Return the [x, y] coordinate for the center point of the cell that contains the specified text.  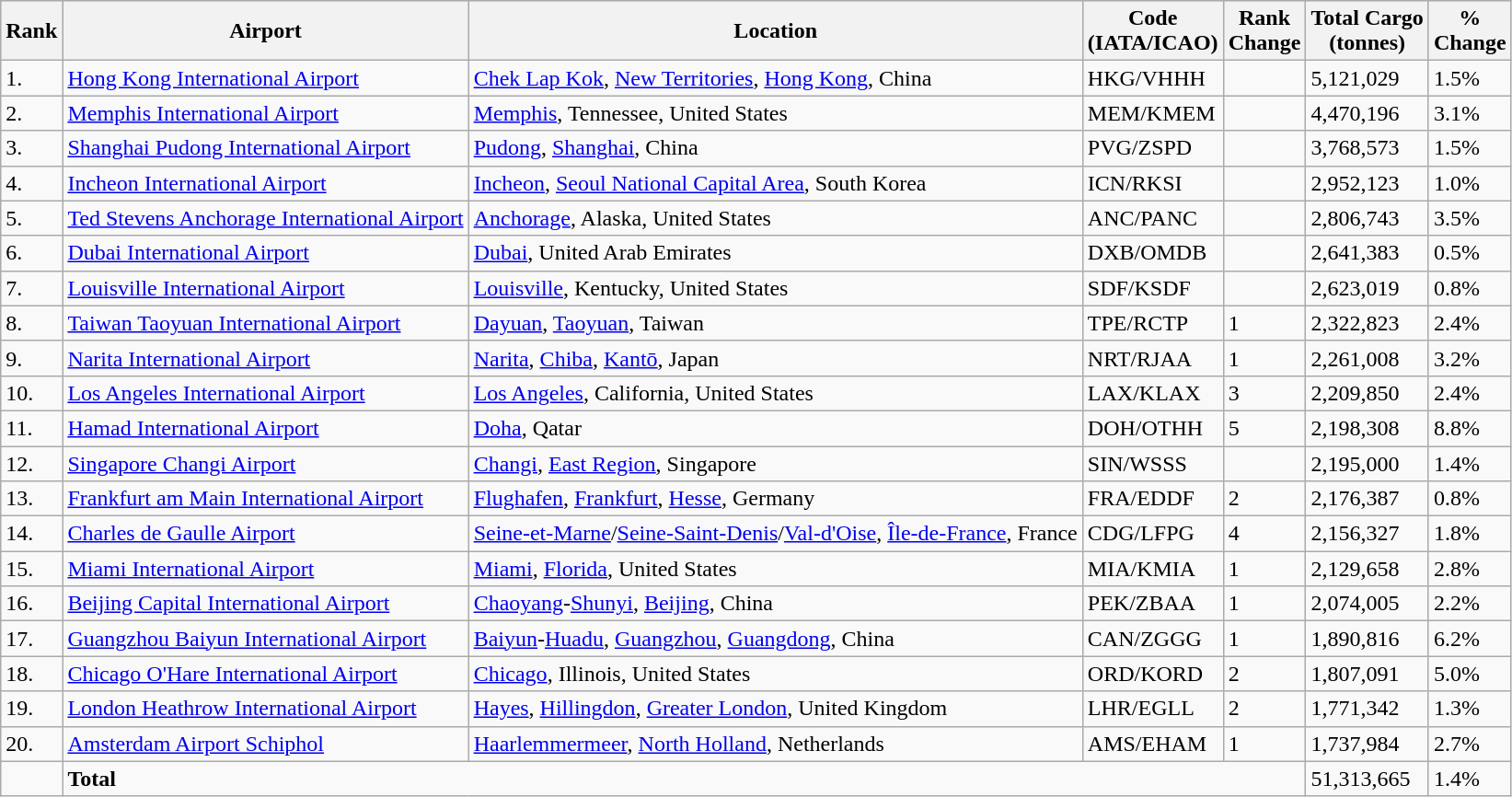
ORD/KORD [1152, 674]
Chicago, Illinois, United States [775, 674]
5. [31, 218]
MIA/KMIA [1152, 569]
2,261,008 [1368, 358]
RankChange [1264, 31]
Amsterdam Airport Schiphol [265, 744]
Miami, Florida, United States [775, 569]
Singapore Changi Airport [265, 463]
Louisville International Airport [265, 288]
12. [31, 463]
16. [31, 604]
London Heathrow International Airport [265, 709]
Memphis, Tennessee, United States [775, 113]
Frankfurt am Main International Airport [265, 499]
Changi, East Region, Singapore [775, 463]
%Change [1470, 31]
Haarlemmermeer, North Holland, Netherlands [775, 744]
Code(IATA/ICAO) [1152, 31]
8. [31, 323]
2,806,743 [1368, 218]
LAX/KLAX [1152, 393]
3.5% [1470, 218]
2,074,005 [1368, 604]
Total Cargo(tonnes) [1368, 31]
3.1% [1470, 113]
Taiwan Taoyuan International Airport [265, 323]
Total [685, 779]
NRT/RJAA [1152, 358]
0.5% [1470, 253]
Los Angeles International Airport [265, 393]
2,623,019 [1368, 288]
Anchorage, Alaska, United States [775, 218]
5.0% [1470, 674]
Hayes, Hillingdon, Greater London, United Kingdom [775, 709]
11. [31, 428]
CDG/LFPG [1152, 534]
Hamad International Airport [265, 428]
20. [31, 744]
1.8% [1470, 534]
2,322,823 [1368, 323]
3.2% [1470, 358]
1,737,984 [1368, 744]
SIN/WSSS [1152, 463]
2,176,387 [1368, 499]
DXB/OMDB [1152, 253]
Location [775, 31]
Baiyun-Huadu, Guangzhou, Guangdong, China [775, 639]
SDF/KSDF [1152, 288]
2.2% [1470, 604]
Flughafen, Frankfurt, Hesse, Germany [775, 499]
1.0% [1470, 183]
PVG/ZSPD [1152, 148]
ICN/RKSI [1152, 183]
5,121,029 [1368, 78]
6.2% [1470, 639]
Louisville, Kentucky, United States [775, 288]
Incheon, Seoul National Capital Area, South Korea [775, 183]
Rank [31, 31]
1.3% [1470, 709]
1,890,816 [1368, 639]
4,470,196 [1368, 113]
Incheon International Airport [265, 183]
2,952,123 [1368, 183]
FRA/EDDF [1152, 499]
Narita, Chiba, Kantō, Japan [775, 358]
19. [31, 709]
2,209,850 [1368, 393]
1,771,342 [1368, 709]
6. [31, 253]
3 [1264, 393]
17. [31, 639]
3,768,573 [1368, 148]
18. [31, 674]
Dubai, United Arab Emirates [775, 253]
Miami International Airport [265, 569]
PEK/ZBAA [1152, 604]
Doha, Qatar [775, 428]
5 [1264, 428]
Narita International Airport [265, 358]
2,198,308 [1368, 428]
9. [31, 358]
Chek Lap Kok, New Territories, Hong Kong, China [775, 78]
51,313,665 [1368, 779]
10. [31, 393]
4. [31, 183]
3. [31, 148]
13. [31, 499]
Los Angeles, California, United States [775, 393]
Chaoyang-Shunyi, Beijing, China [775, 604]
MEM/KMEM [1152, 113]
ANC/PANC [1152, 218]
Airport [265, 31]
2,156,327 [1368, 534]
Dayuan, Taoyuan, Taiwan [775, 323]
CAN/ZGGG [1152, 639]
2.8% [1470, 569]
AMS/EHAM [1152, 744]
Guangzhou Baiyun International Airport [265, 639]
2. [31, 113]
1,807,091 [1368, 674]
2.7% [1470, 744]
LHR/EGLL [1152, 709]
Dubai International Airport [265, 253]
DOH/OTHH [1152, 428]
1. [31, 78]
Hong Kong International Airport [265, 78]
Charles de Gaulle Airport [265, 534]
15. [31, 569]
14. [31, 534]
Ted Stevens Anchorage International Airport [265, 218]
Pudong, Shanghai, China [775, 148]
7. [31, 288]
TPE/RCTP [1152, 323]
Shanghai Pudong International Airport [265, 148]
Beijing Capital International Airport [265, 604]
HKG/VHHH [1152, 78]
2,129,658 [1368, 569]
8.8% [1470, 428]
2,195,000 [1368, 463]
2,641,383 [1368, 253]
4 [1264, 534]
Memphis International Airport [265, 113]
Chicago O'Hare International Airport [265, 674]
Seine-et-Marne/Seine-Saint-Denis/Val-d'Oise, Île-de-France, France [775, 534]
